Identify which cell holds the provided text, then report its [X, Y] central coordinate. 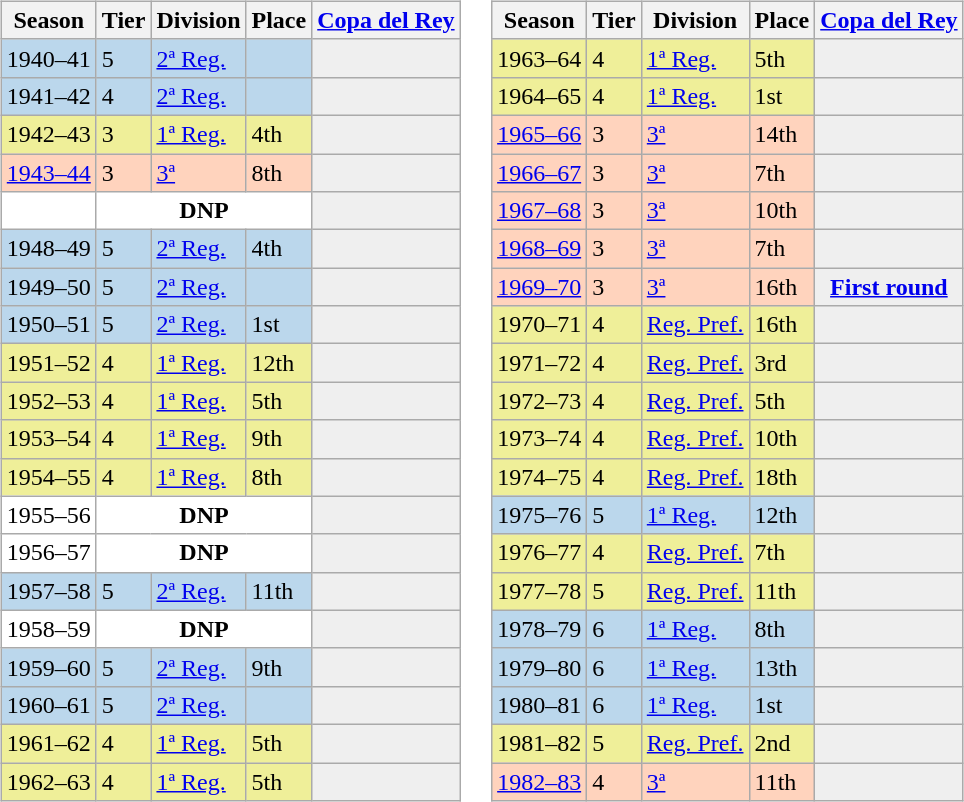
1959–60 [48, 667]
18th [782, 477]
1954–55 [48, 477]
1969–70 [540, 287]
1979–80 [540, 667]
1967–68 [540, 211]
1948–49 [48, 249]
1976–77 [540, 553]
2nd [782, 743]
1973–74 [540, 439]
1952–53 [48, 401]
1958–59 [48, 629]
1970–71 [540, 325]
1968–69 [540, 249]
1978–79 [540, 629]
1965–66 [540, 134]
1980–81 [540, 705]
1963–64 [540, 58]
1957–58 [48, 591]
3rd [782, 363]
1981–82 [540, 743]
1950–51 [48, 325]
1964–65 [540, 96]
1982–83 [540, 781]
1974–75 [540, 477]
1955–56 [48, 515]
1962–63 [48, 781]
1966–67 [540, 173]
1942–43 [48, 134]
1941–42 [48, 96]
1960–61 [48, 705]
1951–52 [48, 363]
1956–57 [48, 553]
1961–62 [48, 743]
1953–54 [48, 439]
1943–44 [48, 173]
1972–73 [540, 401]
First round [889, 287]
1975–76 [540, 515]
1949–50 [48, 287]
1940–41 [48, 58]
13th [782, 667]
1977–78 [540, 591]
1971–72 [540, 363]
14th [782, 134]
